Find where the given text appears and provide that cell's center as [X, Y] coordinate. 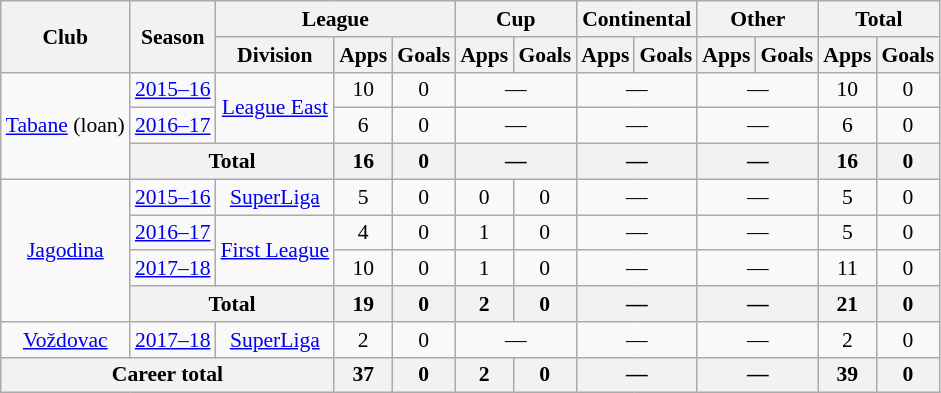
39 [847, 375]
League East [276, 108]
Career total [168, 375]
Continental [636, 19]
League [336, 19]
Voždovac [66, 340]
4 [363, 233]
Tabane (loan) [66, 126]
19 [363, 304]
21 [847, 304]
Club [66, 36]
Jagodina [66, 250]
First League [276, 250]
11 [847, 269]
Cup [516, 19]
Division [276, 55]
37 [363, 375]
Other [758, 19]
Season [173, 36]
